Scan for the cell matching the given text and deliver its (X, Y) coordinate at center. 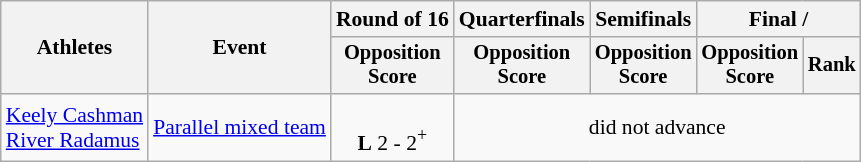
Round of 16 (392, 19)
Event (240, 48)
Parallel mixed team (240, 128)
Final / (778, 19)
L 2 - 2+ (392, 128)
Athletes (74, 48)
Rank (832, 66)
did not advance (658, 128)
Quarterfinals (522, 19)
Semifinals (644, 19)
Keely CashmanRiver Radamus (74, 128)
